Pinpoint the cell where the given text exists, returning its [X, Y] midpoint coordinate. 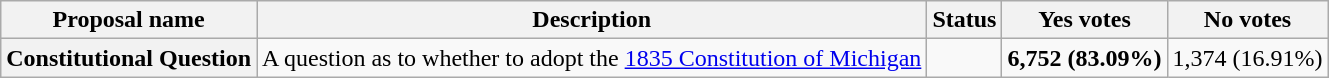
Proposal name [129, 20]
6,752 (83.09%) [1084, 58]
Yes votes [1084, 20]
No votes [1248, 20]
Description [592, 20]
1,374 (16.91%) [1248, 58]
Constitutional Question [129, 58]
A question as to whether to adopt the 1835 Constitution of Michigan [592, 58]
Status [964, 20]
